For the text-containing cell, return its midpoint in (X, Y) coordinate format. 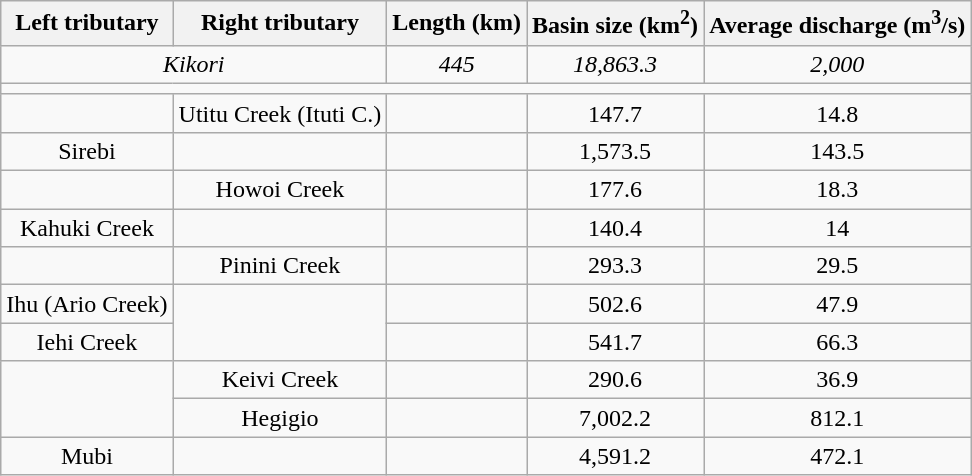
14.8 (838, 113)
293.3 (616, 266)
47.9 (838, 304)
147.7 (616, 113)
2,000 (838, 64)
Kikori (194, 64)
Right tributary (280, 24)
66.3 (838, 342)
Ihu (Ario Creek) (87, 304)
Keivi Creek (280, 380)
Kahuki Creek (87, 228)
177.6 (616, 190)
143.5 (838, 151)
812.1 (838, 418)
Average discharge (m3/s) (838, 24)
Utitu Creek (Ituti C.) (280, 113)
29.5 (838, 266)
472.1 (838, 456)
445 (457, 64)
14 (838, 228)
Iehi Creek (87, 342)
Sirebi (87, 151)
Hegigio (280, 418)
18.3 (838, 190)
Basin size (km2) (616, 24)
1,573.5 (616, 151)
4,591.2 (616, 456)
Length (km) (457, 24)
Left tributary (87, 24)
18,863.3 (616, 64)
7,002.2 (616, 418)
140.4 (616, 228)
541.7 (616, 342)
Pinini Creek (280, 266)
502.6 (616, 304)
Howoi Creek (280, 190)
Mubi (87, 456)
290.6 (616, 380)
36.9 (838, 380)
